For the text-containing cell, return its midpoint in (x, y) coordinate format. 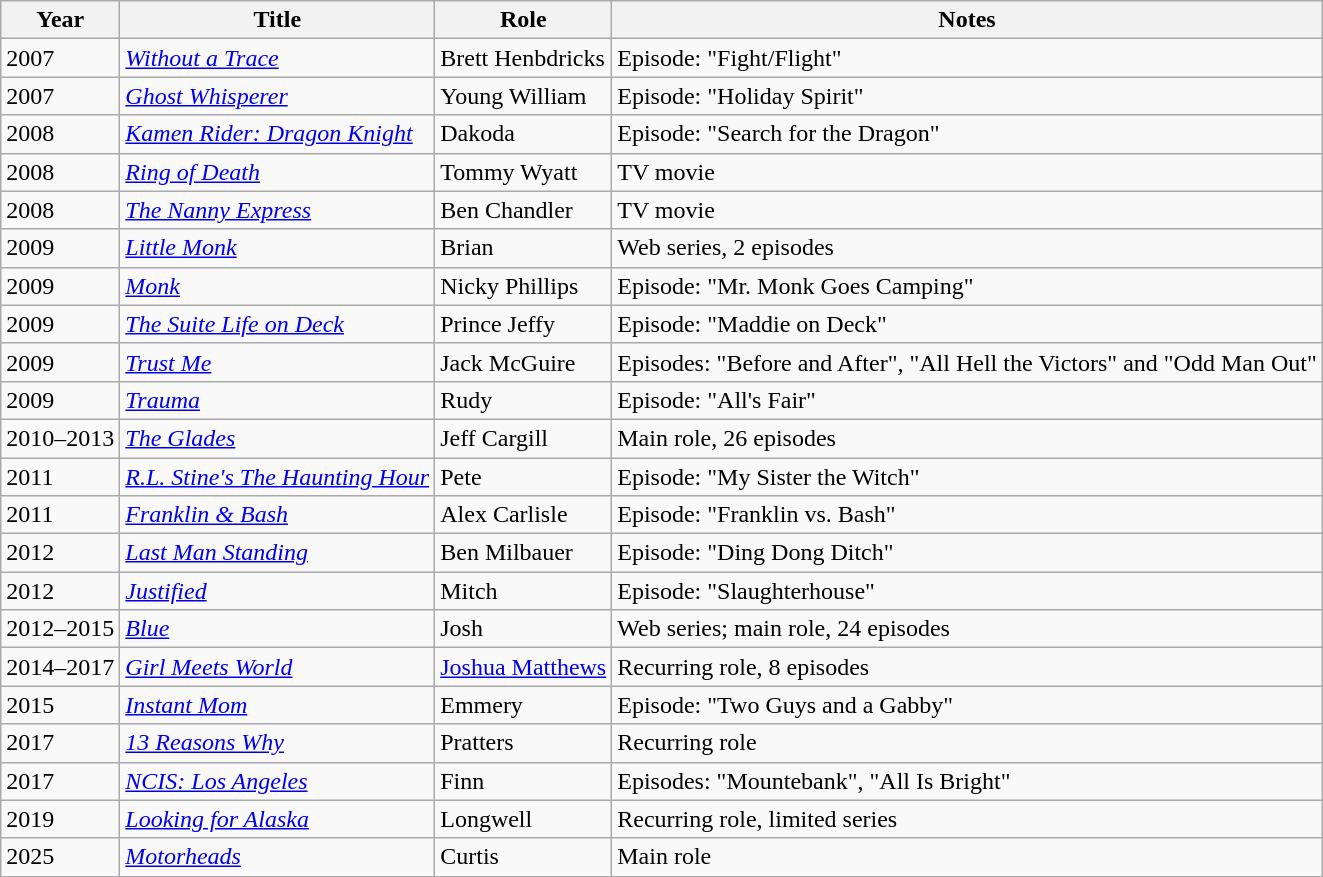
The Suite Life on Deck (278, 324)
Ben Milbauer (524, 553)
Episode: "Ding Dong Ditch" (968, 553)
Title (278, 20)
Recurring role, 8 episodes (968, 667)
Franklin & Bash (278, 515)
Web series, 2 episodes (968, 248)
NCIS: Los Angeles (278, 781)
Pete (524, 477)
Ben Chandler (524, 210)
Young William (524, 96)
Justified (278, 591)
Instant Mom (278, 705)
Trauma (278, 400)
The Glades (278, 438)
Episode: "Franklin vs. Bash" (968, 515)
Emmery (524, 705)
Main role (968, 857)
Recurring role, limited series (968, 819)
Prince Jeffy (524, 324)
Main role, 26 episodes (968, 438)
Last Man Standing (278, 553)
2025 (60, 857)
Ghost Whisperer (278, 96)
Josh (524, 629)
Brian (524, 248)
Notes (968, 20)
Episode: "Mr. Monk Goes Camping" (968, 286)
Nicky Phillips (524, 286)
2012–2015 (60, 629)
Episode: "Two Guys and a Gabby" (968, 705)
Recurring role (968, 743)
Episodes: "Before and After", "All Hell the Victors" and "Odd Man Out" (968, 362)
Kamen Rider: Dragon Knight (278, 134)
Episode: "My Sister the Witch" (968, 477)
R.L. Stine's The Haunting Hour (278, 477)
Episode: "Fight/Flight" (968, 58)
2015 (60, 705)
Joshua Matthews (524, 667)
Jack McGuire (524, 362)
Episodes: "Mountebank", "All Is Bright" (968, 781)
Finn (524, 781)
Pratters (524, 743)
Ring of Death (278, 172)
2014–2017 (60, 667)
Episode: "Holiday Spirit" (968, 96)
Role (524, 20)
Episode: "Maddie on Deck" (968, 324)
Jeff Cargill (524, 438)
Blue (278, 629)
Girl Meets World (278, 667)
Motorheads (278, 857)
Trust Me (278, 362)
13 Reasons Why (278, 743)
2019 (60, 819)
Brett Henbdricks (524, 58)
Episode: "Slaughterhouse" (968, 591)
Rudy (524, 400)
Alex Carlisle (524, 515)
Tommy Wyatt (524, 172)
Curtis (524, 857)
Longwell (524, 819)
Year (60, 20)
Monk (278, 286)
Episode: "Search for the Dragon" (968, 134)
The Nanny Express (278, 210)
Dakoda (524, 134)
Mitch (524, 591)
Little Monk (278, 248)
Episode: "All's Fair" (968, 400)
Without a Trace (278, 58)
Web series; main role, 24 episodes (968, 629)
2010–2013 (60, 438)
Looking for Alaska (278, 819)
